Pinpoint the cell where the given text exists, returning its [x, y] midpoint coordinate. 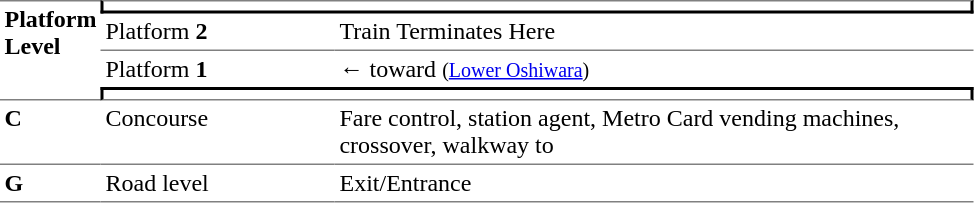
G [50, 184]
C [50, 132]
Concourse [218, 132]
Platform 2 [218, 33]
Road level [218, 184]
Platform Level [50, 50]
Exit/Entrance [654, 184]
Fare control, station agent, Metro Card vending machines, crossover, walkway to [654, 132]
← toward (Lower Oshiwara) [654, 69]
Platform 1 [218, 69]
Train Terminates Here [654, 33]
